Detect which cell encompasses the target text, then output its (X, Y) center coordinate. 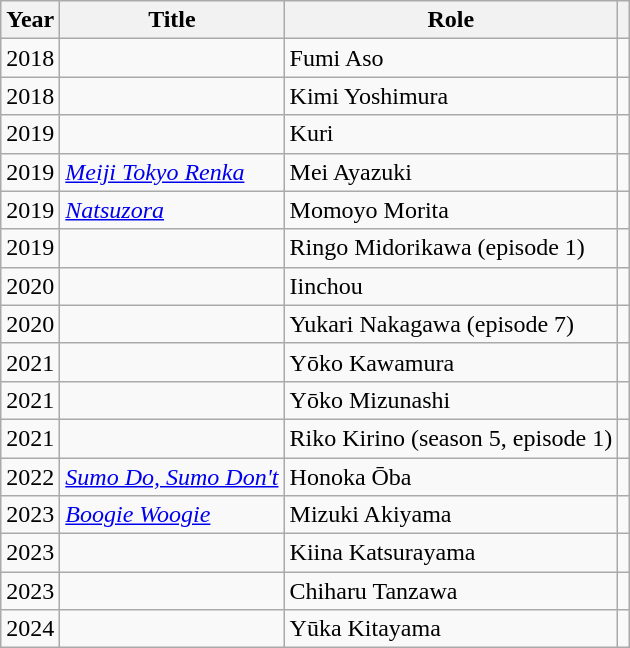
Kimi Yoshimura (451, 96)
Year (30, 20)
Momoyo Morita (451, 210)
Fumi Aso (451, 58)
Sumo Do, Sumo Don't (172, 477)
Title (172, 20)
Yōko Kawamura (451, 362)
Mei Ayazuki (451, 172)
Role (451, 20)
Ringo Midorikawa (episode 1) (451, 248)
Honoka Ōba (451, 477)
Chiharu Tanzawa (451, 591)
Mizuki Akiyama (451, 515)
Kuri (451, 134)
2024 (30, 629)
Yukari Nakagawa (episode 7) (451, 324)
Iinchou (451, 286)
Yūka Kitayama (451, 629)
Boogie Woogie (172, 515)
Kiina Katsurayama (451, 553)
2022 (30, 477)
Riko Kirino (season 5, episode 1) (451, 438)
Natsuzora (172, 210)
Yōko Mizunashi (451, 400)
Meiji Tokyo Renka (172, 172)
